Output the (X, Y) coordinate of the center of the cell containing the given text.  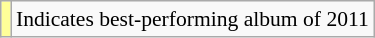
Indicates best-performing album of 2011 (192, 19)
